Return the (x, y) coordinate for the center point of the cell that contains the specified text.  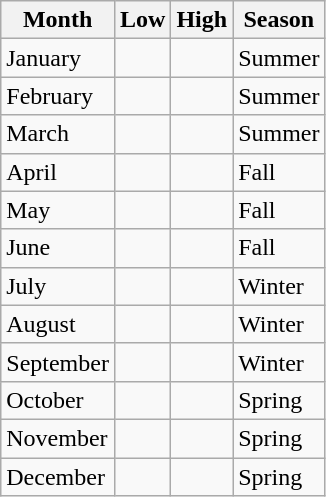
November (58, 438)
January (58, 58)
February (58, 96)
March (58, 134)
High (202, 20)
July (58, 286)
December (58, 477)
April (58, 172)
Season (279, 20)
August (58, 324)
June (58, 248)
Low (142, 20)
May (58, 210)
Month (58, 20)
October (58, 400)
September (58, 362)
